Return the (X, Y) coordinate for the center point of the cell that contains the specified text.  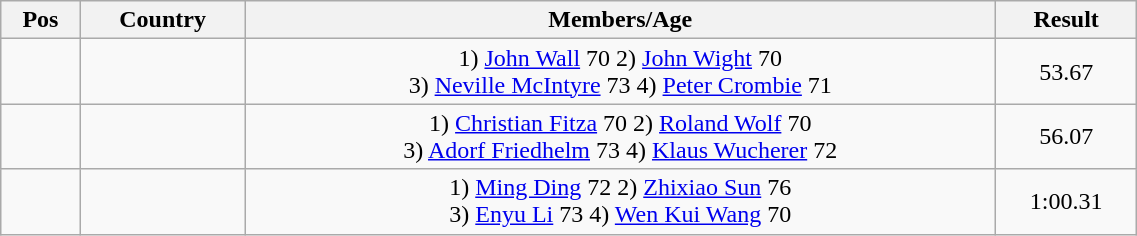
Members/Age (620, 20)
Country (162, 20)
1) Ming Ding 72 2) Zhixiao Sun 763) Enyu Li 73 4) Wen Kui Wang 70 (620, 202)
1) John Wall 70 2) John Wight 703) Neville McIntyre 73 4) Peter Crombie 71 (620, 72)
56.07 (1066, 136)
1:00.31 (1066, 202)
Result (1066, 20)
53.67 (1066, 72)
1) Christian Fitza 70 2) Roland Wolf 703) Adorf Friedhelm 73 4) Klaus Wucherer 72 (620, 136)
Pos (40, 20)
